Detect which cell encompasses the target text, then output its [X, Y] center coordinate. 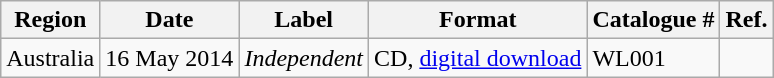
CD, digital download [478, 58]
Australia [50, 58]
Ref. [746, 20]
Region [50, 20]
Catalogue # [654, 20]
Label [304, 20]
Date [170, 20]
16 May 2014 [170, 58]
Independent [304, 58]
WL001 [654, 58]
Format [478, 20]
